Scan for the cell matching the given text and deliver its (x, y) coordinate at center. 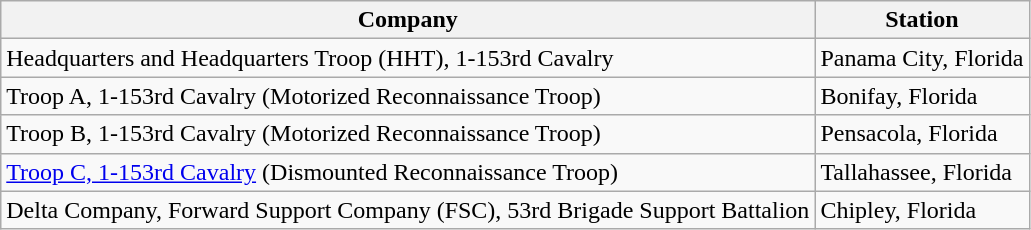
Pensacola, Florida (922, 134)
Troop A, 1-153rd Cavalry (Motorized Reconnaissance Troop) (408, 96)
Headquarters and Headquarters Troop (HHT), 1-153rd Cavalry (408, 58)
Panama City, Florida (922, 58)
Company (408, 20)
Chipley, Florida (922, 210)
Bonifay, Florida (922, 96)
Delta Company, Forward Support Company (FSC), 53rd Brigade Support Battalion (408, 210)
Station (922, 20)
Tallahassee, Florida (922, 172)
Troop B, 1-153rd Cavalry (Motorized Reconnaissance Troop) (408, 134)
Troop C, 1-153rd Cavalry (Dismounted Reconnaissance Troop) (408, 172)
